Find where the given text appears and provide that cell's center as [x, y] coordinate. 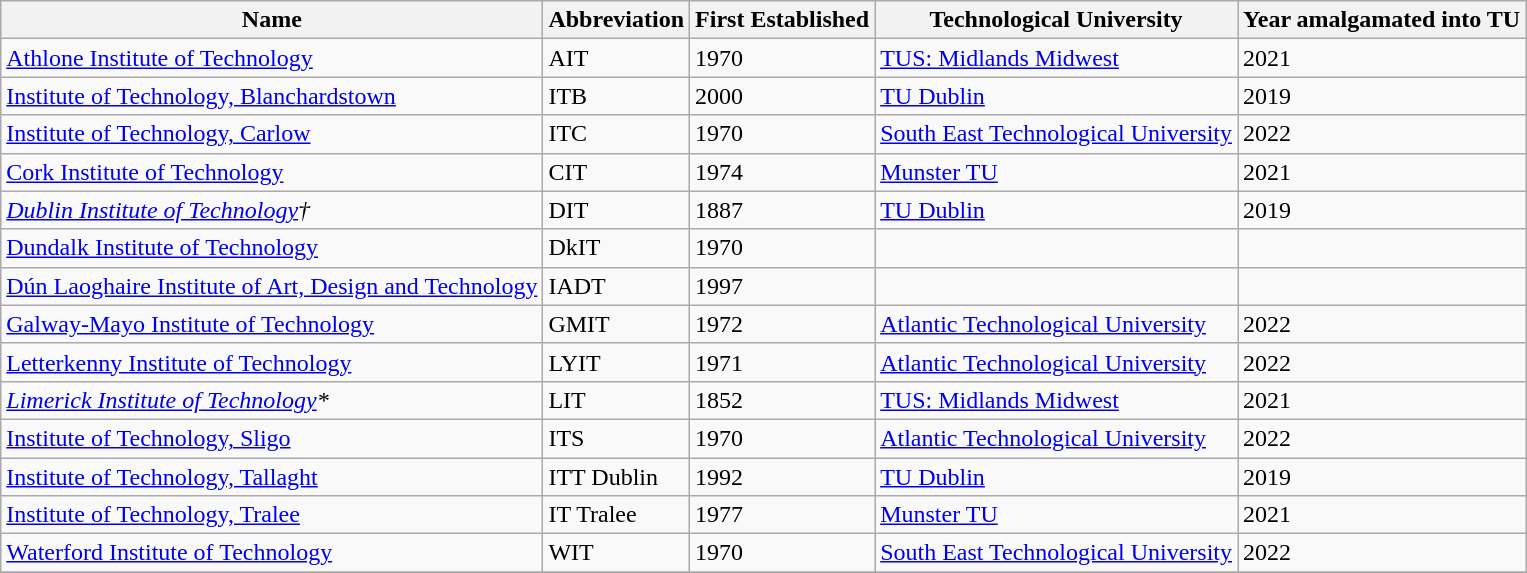
Waterford Institute of Technology [272, 553]
GMIT [616, 324]
Institute of Technology, Sligo [272, 438]
LYIT [616, 362]
Letterkenny Institute of Technology [272, 362]
Institute of Technology, Tallaght [272, 477]
First Established [782, 20]
LIT [616, 400]
Athlone Institute of Technology [272, 58]
IT Tralee [616, 515]
ITT Dublin [616, 477]
Limerick Institute of Technology* [272, 400]
1992 [782, 477]
DkIT [616, 248]
Name [272, 20]
Institute of Technology, Tralee [272, 515]
Galway-Mayo Institute of Technology [272, 324]
Institute of Technology, Blanchardstown [272, 96]
1971 [782, 362]
Dundalk Institute of Technology [272, 248]
ITC [616, 134]
Dublin Institute of Technology† [272, 210]
1972 [782, 324]
ITB [616, 96]
1997 [782, 286]
2000 [782, 96]
Institute of Technology, Carlow [272, 134]
CIT [616, 172]
Technological University [1056, 20]
Year amalgamated into TU [1382, 20]
1887 [782, 210]
AIT [616, 58]
WIT [616, 553]
1974 [782, 172]
IADT [616, 286]
Abbreviation [616, 20]
1977 [782, 515]
DIT [616, 210]
Dún Laoghaire Institute of Art, Design and Technology [272, 286]
1852 [782, 400]
Cork Institute of Technology [272, 172]
ITS [616, 438]
